From the cell containing the given text, extract its center point as (X, Y) coordinate. 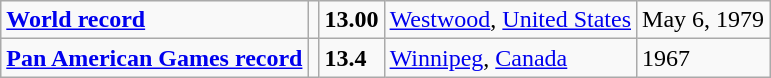
Winnipeg, Canada (510, 58)
13.00 (352, 20)
1967 (704, 58)
Pan American Games record (154, 58)
13.4 (352, 58)
Westwood, United States (510, 20)
May 6, 1979 (704, 20)
World record (154, 20)
